Return [X, Y] of the center of cell containing provided text 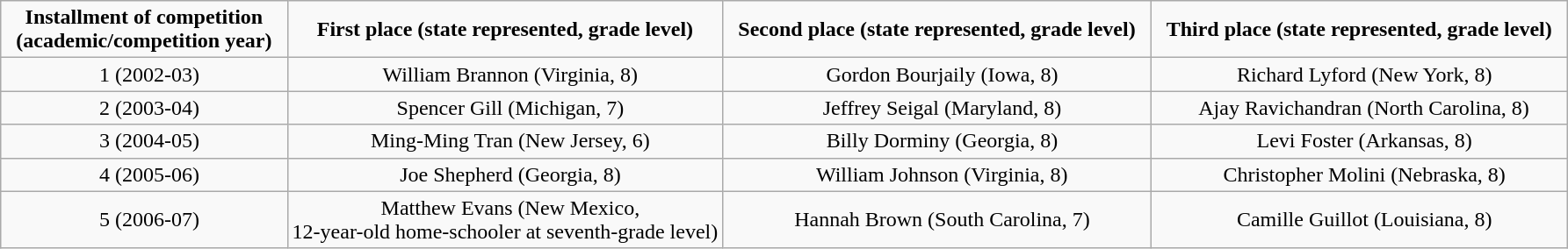
Jeffrey Seigal (Maryland, 8) [936, 108]
Spencer Gill (Michigan, 7) [505, 108]
Billy Dorminy (Georgia, 8) [936, 141]
Hannah Brown (South Carolina, 7) [936, 219]
Second place (state represented, grade level) [936, 30]
Richard Lyford (New York, 8) [1359, 75]
William Brannon (Virginia, 8) [505, 75]
5 (2006-07) [144, 219]
Matthew Evans (New Mexico,12-year-old home-schooler at seventh-grade level) [505, 219]
3 (2004-05) [144, 141]
2 (2003-04) [144, 108]
Installment of competition (academic/competition year) [144, 30]
William Johnson (Virginia, 8) [936, 174]
4 (2005-06) [144, 174]
Camille Guillot (Louisiana, 8) [1359, 219]
Levi Foster (Arkansas, 8) [1359, 141]
Joe Shepherd (Georgia, 8) [505, 174]
Third place (state represented, grade level) [1359, 30]
Christopher Molini (Nebraska, 8) [1359, 174]
First place (state represented, grade level) [505, 30]
Ming-Ming Tran (New Jersey, 6) [505, 141]
Gordon Bourjaily (Iowa, 8) [936, 75]
1 (2002-03) [144, 75]
Ajay Ravichandran (North Carolina, 8) [1359, 108]
